Return the [x, y] coordinate for the center point of the cell that contains the specified text.  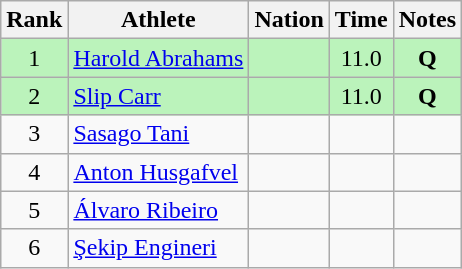
Time [361, 20]
Harold Abrahams [158, 58]
Notes [427, 20]
Slip Carr [158, 96]
Athlete [158, 20]
3 [34, 134]
1 [34, 58]
Anton Husgafvel [158, 172]
6 [34, 248]
5 [34, 210]
Sasago Tani [158, 134]
2 [34, 96]
Rank [34, 20]
Nation [289, 20]
4 [34, 172]
Álvaro Ribeiro [158, 210]
Şekip Engineri [158, 248]
